Pinpoint the cell where the given text exists, returning its [x, y] midpoint coordinate. 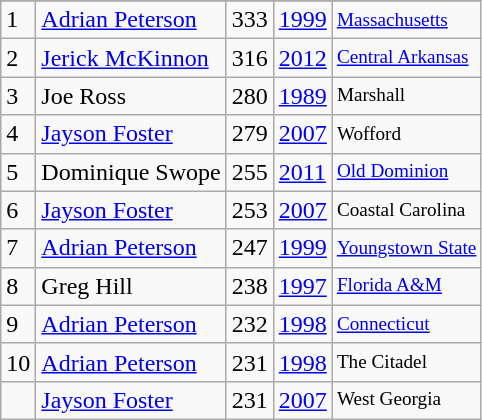
232 [250, 324]
279 [250, 134]
Marshall [406, 96]
7 [18, 248]
Greg Hill [131, 286]
Wofford [406, 134]
333 [250, 20]
8 [18, 286]
Central Arkansas [406, 58]
Dominique Swope [131, 172]
3 [18, 96]
2011 [302, 172]
Youngstown State [406, 248]
West Georgia [406, 400]
280 [250, 96]
238 [250, 286]
1997 [302, 286]
The Citadel [406, 362]
255 [250, 172]
Massachusetts [406, 20]
2012 [302, 58]
6 [18, 210]
9 [18, 324]
247 [250, 248]
1989 [302, 96]
Coastal Carolina [406, 210]
Old Dominion [406, 172]
Joe Ross [131, 96]
2 [18, 58]
Connecticut [406, 324]
316 [250, 58]
Jerick McKinnon [131, 58]
1 [18, 20]
10 [18, 362]
4 [18, 134]
5 [18, 172]
253 [250, 210]
Florida A&M [406, 286]
